Output the (x, y) coordinate of the center of the cell containing the given text.  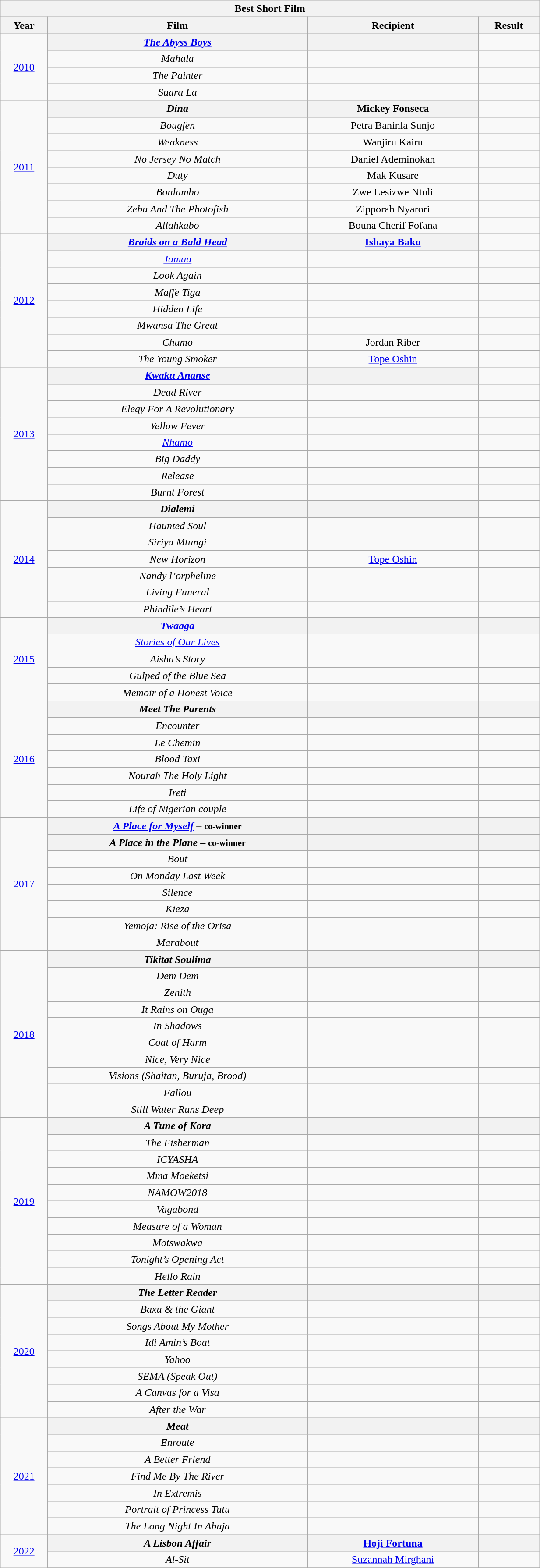
Daniel Ademinokan (393, 159)
Phindile’s Heart (178, 609)
Motswakwa (178, 1242)
Meet The Parents (178, 709)
Suara La (178, 92)
Allahkabo (178, 226)
2018 (24, 1034)
Hoji Fortuna (393, 1543)
Hidden Life (178, 309)
2022 (24, 1551)
Ishaya Bako (393, 242)
The Abyss Boys (178, 42)
Duty (178, 175)
The Young Smoker (178, 359)
Meat (178, 1426)
SEMA (Speak Out) (178, 1376)
In Shadows (178, 1026)
Yellow Fever (178, 425)
2020 (24, 1351)
ICYASHA (178, 1159)
2010 (24, 67)
Encounter (178, 726)
Living Funeral (178, 592)
Nhamo (178, 442)
Bonlambo (178, 192)
Year (24, 25)
Jamaa (178, 259)
Find Me By The River (178, 1476)
The Painter (178, 75)
Kieza (178, 909)
Braids on a Bald Head (178, 242)
On Monday Last Week (178, 876)
Kwaku Ananse (178, 375)
Songs About My Mother (178, 1326)
Tonight’s Opening Act (178, 1259)
Vagabond (178, 1209)
Zenith (178, 992)
Bougfen (178, 125)
Memoir of a Honest Voice (178, 692)
Nourah The Holy Light (178, 776)
Film (178, 25)
Nice, Very Nice (178, 1059)
Siriya Mtungi (178, 542)
Maffe Tiga (178, 292)
The Fisherman (178, 1143)
Ireti (178, 793)
The Long Night In Abuja (178, 1526)
A Canvas for a Visa (178, 1393)
Dem Dem (178, 976)
2017 (24, 884)
2011 (24, 167)
Tikitat Soulima (178, 959)
Life of Nigerian couple (178, 809)
Weakness (178, 142)
Enroute (178, 1443)
Zebu And The Photofish (178, 209)
In Extremis (178, 1493)
A Better Friend (178, 1459)
Coat of Harm (178, 1043)
Mahala (178, 59)
Gulped of the Blue Sea (178, 676)
Mma Moeketsi (178, 1176)
A Place in the Plane – co-winner (178, 842)
Burnt Forest (178, 492)
Haunted Soul (178, 526)
Baxu & the Giant (178, 1310)
Still Water Runs Deep (178, 1109)
Idi Amin’s Boat (178, 1343)
Chumo (178, 342)
Twaaga (178, 626)
2016 (24, 759)
Result (509, 25)
Le Chemin (178, 743)
Zwe Lesizwe Ntuli (393, 192)
Visions (Shaitan, Buruja, Brood) (178, 1076)
Portrait of Princess Tutu (178, 1509)
Dina (178, 109)
Dead River (178, 392)
Dialemi (178, 509)
Look Again (178, 276)
Bouna Cherif Fofana (393, 226)
New Horizon (178, 559)
Suzannah Mirghani (393, 1560)
A Lisbon Affair (178, 1543)
2021 (24, 1476)
Mak Kusare (393, 175)
Mickey Fonseca (393, 109)
Elegy For A Revolutionary (178, 409)
Jordan Riber (393, 342)
2012 (24, 301)
NAMOW2018 (178, 1193)
2013 (24, 434)
Wanjiru Kairu (393, 142)
Recipient (393, 25)
2015 (24, 659)
Zipporah Nyarori (393, 209)
A Tune of Kora (178, 1126)
Fallou (178, 1093)
Big Daddy (178, 459)
Release (178, 475)
Blood Taxi (178, 759)
The Letter Reader (178, 1293)
Bout (178, 859)
Yahoo (178, 1359)
Measure of a Woman (178, 1226)
2019 (24, 1201)
After the War (178, 1409)
Best Short Film (270, 9)
Petra Baninla Sunjo (393, 125)
No Jersey No Match (178, 159)
Hello Rain (178, 1276)
Marabout (178, 942)
A Place for Myself – co-winner (178, 826)
Nandy l’orpheline (178, 576)
It Rains on Ouga (178, 1009)
Mwansa The Great (178, 326)
Aisha’s Story (178, 659)
2014 (24, 559)
Yemoja: Rise of the Orisa (178, 926)
Al-Sit (178, 1560)
Stories of Our Lives (178, 642)
Silence (178, 892)
